Search for the cell housing the specified text and yield its (x, y) center coordinate. 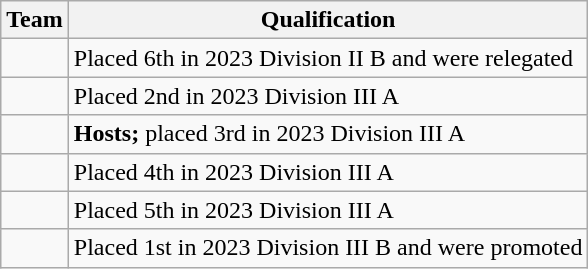
Placed 4th in 2023 Division III A (328, 172)
Placed 1st in 2023 Division III B and were promoted (328, 248)
Team (35, 20)
Placed 2nd in 2023 Division III A (328, 96)
Placed 6th in 2023 Division II B and were relegated (328, 58)
Hosts; placed 3rd in 2023 Division III A (328, 134)
Placed 5th in 2023 Division III A (328, 210)
Qualification (328, 20)
